Provide the (X, Y) coordinate of the cell's center where the given text is located.  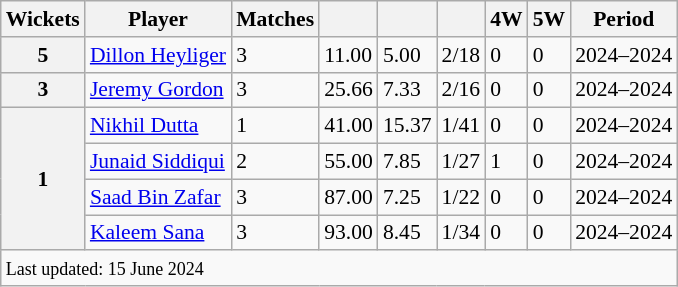
25.66 (348, 90)
1/27 (462, 162)
Dillon Heyliger (158, 55)
8.45 (408, 233)
5.00 (408, 55)
Matches (275, 19)
2/16 (462, 90)
Saad Bin Zafar (158, 197)
7.25 (408, 197)
7.85 (408, 162)
93.00 (348, 233)
2/18 (462, 55)
55.00 (348, 162)
1/41 (462, 126)
7.33 (408, 90)
Wickets (43, 19)
Kaleem Sana (158, 233)
Player (158, 19)
1/34 (462, 233)
Period (624, 19)
5W (550, 19)
Nikhil Dutta (158, 126)
41.00 (348, 126)
Jeremy Gordon (158, 90)
4W (506, 19)
Last updated: 15 June 2024 (340, 269)
87.00 (348, 197)
15.37 (408, 126)
2 (275, 162)
5 (43, 55)
1/22 (462, 197)
Junaid Siddiqui (158, 162)
11.00 (348, 55)
